Find where the given text appears and provide that cell's center as [X, Y] coordinate. 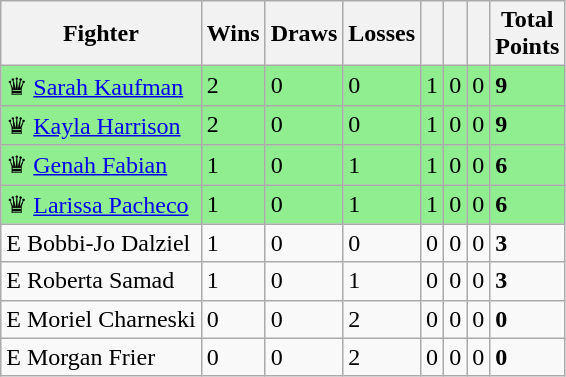
♛ Genah Fabian [101, 165]
E Roberta Samad [101, 281]
Total Points [528, 34]
Wins [233, 34]
♛ Kayla Harrison [101, 125]
♛ Larissa Pacheco [101, 204]
E Moriel Charneski [101, 319]
E Bobbi-Jo Dalziel [101, 243]
E Morgan Frier [101, 357]
Fighter [101, 34]
Losses [382, 34]
♛ Sarah Kaufman [101, 86]
Draws [304, 34]
